Provide the (X, Y) coordinate of the cell's center where the given text is located.  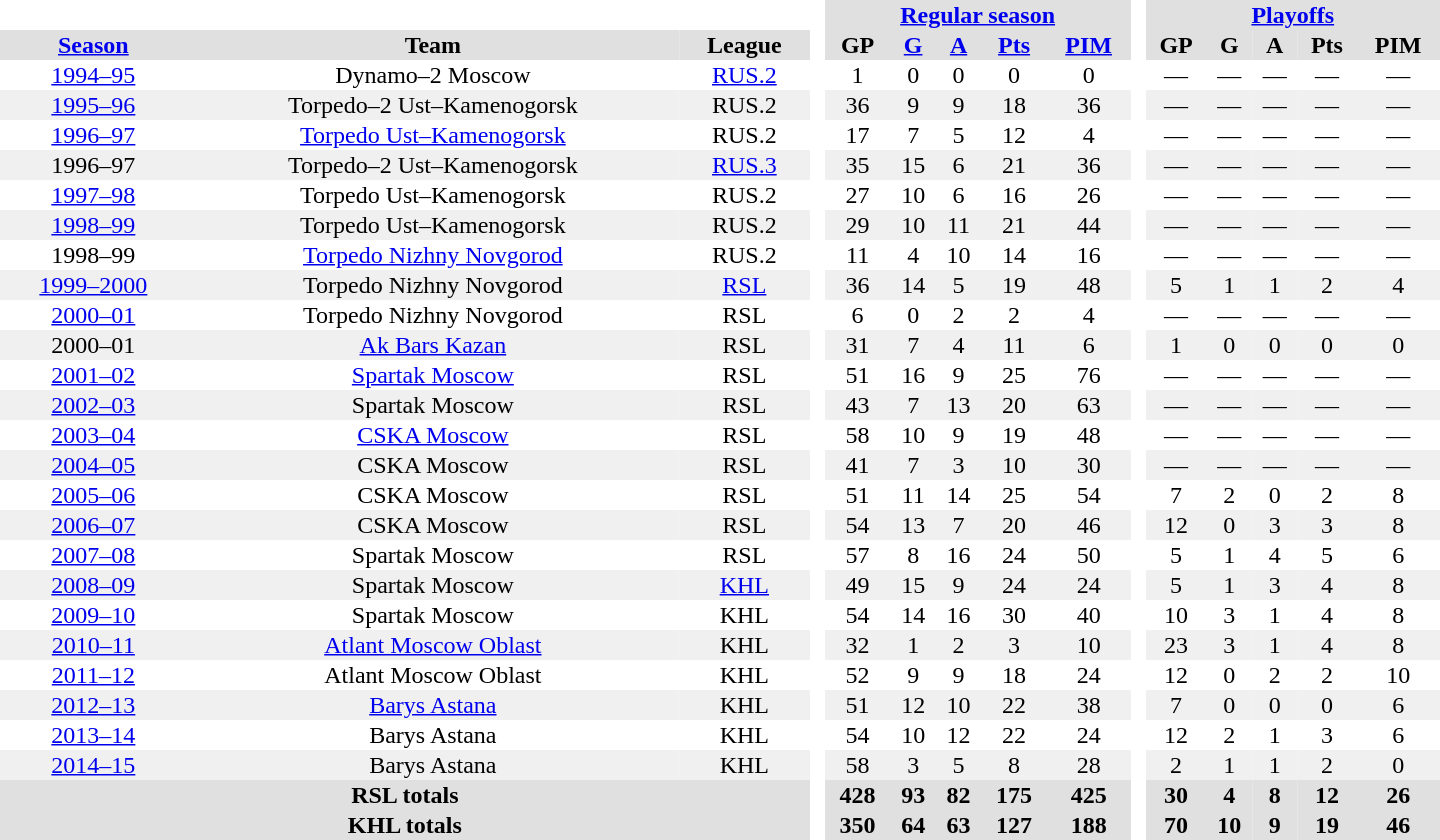
31 (858, 345)
50 (1089, 555)
1999–2000 (94, 285)
17 (858, 135)
2012–13 (94, 705)
2002–03 (94, 405)
40 (1089, 615)
2010–11 (94, 645)
188 (1089, 825)
93 (912, 795)
27 (858, 195)
43 (858, 405)
38 (1089, 705)
KHL totals (405, 825)
428 (858, 795)
41 (858, 465)
League (744, 45)
350 (858, 825)
2013–14 (94, 735)
64 (912, 825)
76 (1089, 375)
2006–07 (94, 525)
52 (858, 675)
1994–95 (94, 75)
Playoffs (1293, 15)
2001–02 (94, 375)
2007–08 (94, 555)
35 (858, 165)
2014–15 (94, 765)
44 (1089, 225)
RSL totals (405, 795)
Dynamo–2 Moscow (433, 75)
RUS.3 (744, 165)
175 (1014, 795)
127 (1014, 825)
Ak Bars Kazan (433, 345)
2005–06 (94, 495)
Regular season (978, 15)
28 (1089, 765)
57 (858, 555)
1995–96 (94, 105)
2008–09 (94, 585)
2003–04 (94, 435)
Season (94, 45)
82 (958, 795)
49 (858, 585)
32 (858, 645)
29 (858, 225)
70 (1176, 825)
2009–10 (94, 615)
23 (1176, 645)
1997–98 (94, 195)
425 (1089, 795)
2011–12 (94, 675)
Team (433, 45)
2004–05 (94, 465)
